Determine the (X, Y) coordinate at the center of the cell enclosing the given text.  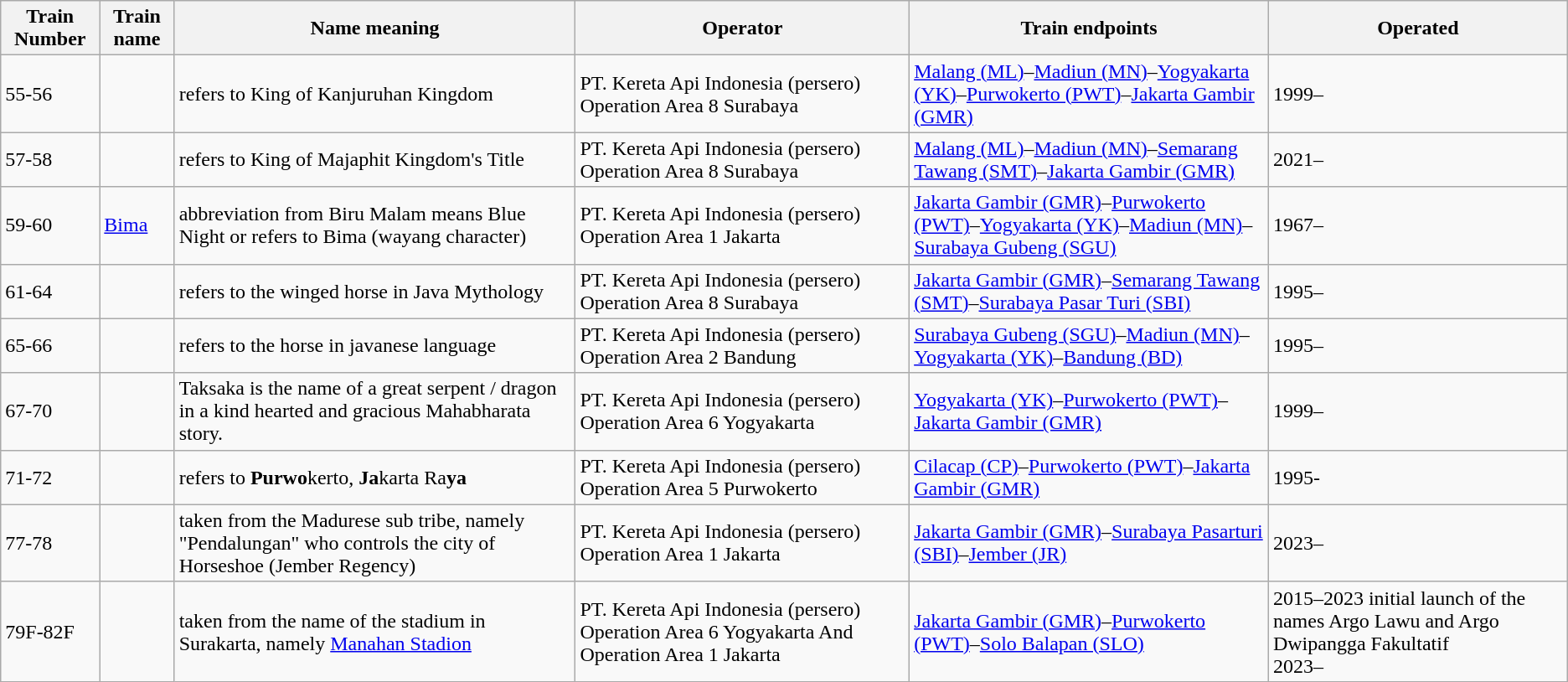
Malang (ML)–Madiun (MN)–Yogyakarta (YK)–Purwokerto (PWT)–Jakarta Gambir (GMR) (1089, 94)
Taksaka is the name of a great serpent / dragon in a kind hearted and gracious Mahabharata story. (375, 411)
refers to the winged horse in Java Mythology (375, 292)
Operated (1417, 28)
Jakarta Gambir (GMR)–Purwokerto (PWT)–Solo Balapan (SLO) (1089, 632)
Train Number (50, 28)
Train name (137, 28)
79F-82F (50, 632)
refers to Purwokerto, Jakarta Raya (375, 478)
1967– (1417, 225)
Malang (ML)–Madiun (MN)–Semarang Tawang (SMT)–Jakarta Gambir (GMR) (1089, 159)
Bima (137, 225)
67-70 (50, 411)
1995- (1417, 478)
Jakarta Gambir (GMR)–Surabaya Pasarturi (SBI)–Jember (JR) (1089, 543)
2023– (1417, 543)
77-78 (50, 543)
PT. Kereta Api Indonesia (persero) Operation Area 6 Yogyakarta (742, 411)
refers to King of Kanjuruhan Kingdom (375, 94)
Operator (742, 28)
Cilacap (CP)–Purwokerto (PWT)–Jakarta Gambir (GMR) (1089, 478)
65-66 (50, 345)
PT. Kereta Api Indonesia (persero) Operation Area 6 Yogyakarta And Operation Area 1 Jakarta (742, 632)
refers to the horse in javanese language (375, 345)
abbreviation from Biru Malam means Blue Night or refers to Bima (wayang character) (375, 225)
71-72 (50, 478)
Train endpoints (1089, 28)
2021– (1417, 159)
PT. Kereta Api Indonesia (persero) Operation Area 2 Bandung (742, 345)
57-58 (50, 159)
PT. Kereta Api Indonesia (persero) Operation Area 5 Purwokerto (742, 478)
2015–2023 initial launch of the names Argo Lawu and Argo Dwipangga Fakultatif 2023– (1417, 632)
refers to King of Majaphit Kingdom's Title (375, 159)
Yogyakarta (YK)–Purwokerto (PWT)–Jakarta Gambir (GMR) (1089, 411)
taken from the Madurese sub tribe, namely "Pendalungan" who controls the city of Horseshoe (Jember Regency) (375, 543)
55-56 (50, 94)
Surabaya Gubeng (SGU)–Madiun (MN)–Yogyakarta (YK)–Bandung (BD) (1089, 345)
59-60 (50, 225)
61-64 (50, 292)
taken from the name of the stadium in Surakarta, namely Manahan Stadion (375, 632)
Jakarta Gambir (GMR)–Semarang Tawang (SMT)–Surabaya Pasar Turi (SBI) (1089, 292)
Name meaning (375, 28)
Jakarta Gambir (GMR)–Purwokerto (PWT)–Yogyakarta (YK)–Madiun (MN)–Surabaya Gubeng (SGU) (1089, 225)
